Output the (x, y) coordinate of the center of the cell containing the given text.  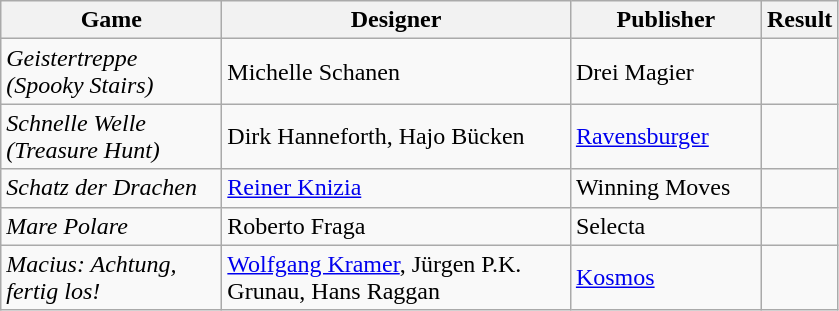
Mare Polare (112, 226)
Game (112, 20)
Kosmos (666, 278)
Schatz der Drachen (112, 188)
Designer (396, 20)
Macius: Achtung, fertig los! (112, 278)
Result (799, 20)
Selecta (666, 226)
Publisher (666, 20)
Geistertreppe (Spooky Stairs) (112, 72)
Reiner Knizia (396, 188)
Dirk Hanneforth, Hajo Bücken (396, 136)
Michelle Schanen (396, 72)
Drei Magier (666, 72)
Schnelle Welle (Treasure Hunt) (112, 136)
Roberto Fraga (396, 226)
Winning Moves (666, 188)
Ravensburger (666, 136)
Wolfgang Kramer, Jürgen P.K. Grunau, Hans Raggan (396, 278)
